From the cell containing the given text, extract its center point as (x, y) coordinate. 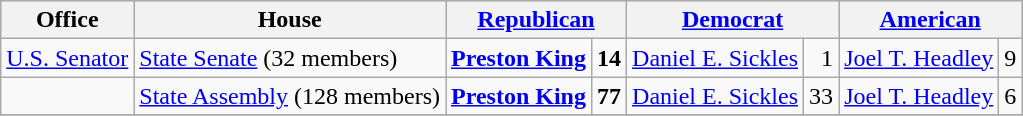
Office (68, 20)
1 (822, 58)
House (290, 20)
U.S. Senator (68, 58)
9 (1010, 58)
Republican (536, 20)
6 (1010, 96)
77 (608, 96)
33 (822, 96)
State Senate (32 members) (290, 58)
State Assembly (128 members) (290, 96)
American (930, 20)
14 (608, 58)
Democrat (733, 20)
